Return the [X, Y] coordinate for the center point of the cell that contains the specified text.  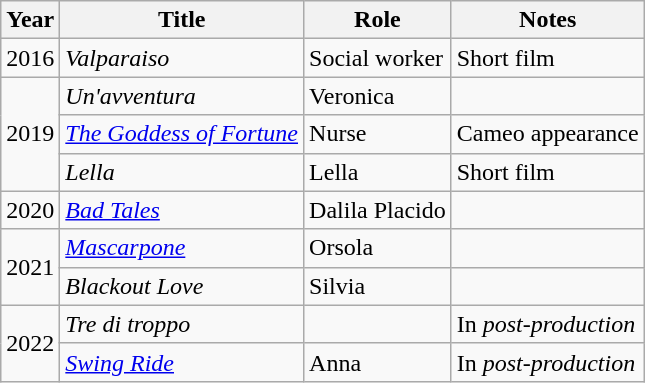
2020 [30, 210]
Silvia [378, 286]
Dalila Placido [378, 210]
Cameo appearance [548, 134]
Valparaiso [182, 58]
Year [30, 20]
Role [378, 20]
Swing Ride [182, 362]
Bad Tales [182, 210]
Orsola [378, 248]
Title [182, 20]
Un'avventura [182, 96]
Mascarpone [182, 248]
Notes [548, 20]
2019 [30, 134]
Blackout Love [182, 286]
Veronica [378, 96]
Tre di troppo [182, 324]
Nurse [378, 134]
Social worker [378, 58]
The Goddess of Fortune [182, 134]
2022 [30, 343]
Anna [378, 362]
2021 [30, 267]
2016 [30, 58]
